From the cell containing the given text, extract its center point as (x, y) coordinate. 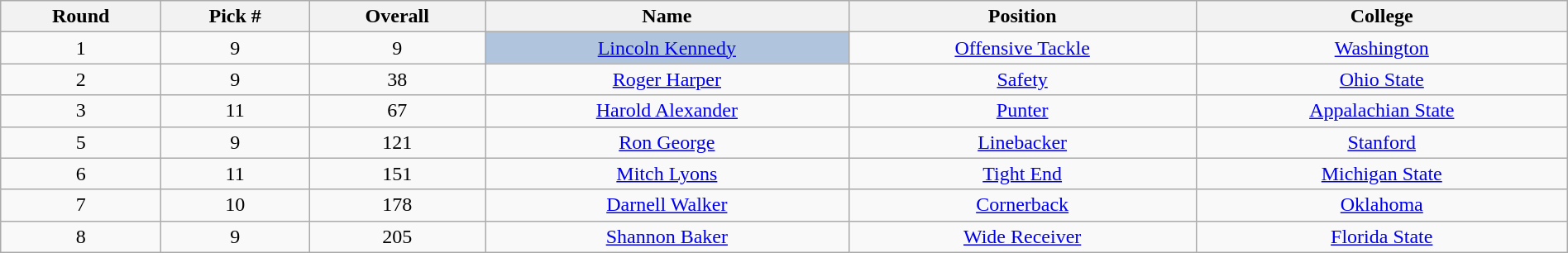
8 (81, 236)
1 (81, 48)
Position (1022, 17)
Oklahoma (1381, 205)
Overall (397, 17)
Cornerback (1022, 205)
Tight End (1022, 174)
Punter (1022, 111)
10 (235, 205)
Wide Receiver (1022, 236)
2 (81, 79)
Lincoln Kennedy (667, 48)
Darnell Walker (667, 205)
Michigan State (1381, 174)
6 (81, 174)
Shannon Baker (667, 236)
Offensive Tackle (1022, 48)
121 (397, 142)
Safety (1022, 79)
Ron George (667, 142)
Stanford (1381, 142)
Ohio State (1381, 79)
3 (81, 111)
Appalachian State (1381, 111)
Round (81, 17)
205 (397, 236)
Pick # (235, 17)
Harold Alexander (667, 111)
178 (397, 205)
Florida State (1381, 236)
151 (397, 174)
5 (81, 142)
67 (397, 111)
Mitch Lyons (667, 174)
Roger Harper (667, 79)
College (1381, 17)
7 (81, 205)
38 (397, 79)
Linebacker (1022, 142)
Name (667, 17)
Washington (1381, 48)
